Output the [X, Y] coordinate of the center of the cell containing the given text.  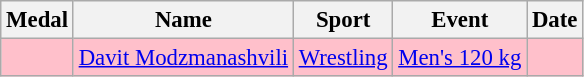
Sport [343, 20]
Men's 120 kg [460, 58]
Date [555, 20]
Wrestling [343, 58]
Medal [38, 20]
Davit Modzmanashvili [183, 58]
Event [460, 20]
Name [183, 20]
